Determine the [x, y] coordinate at the center of the cell enclosing the given text.  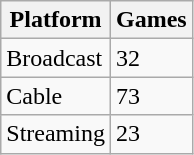
Platform [56, 20]
23 [151, 134]
Games [151, 20]
73 [151, 96]
Streaming [56, 134]
Broadcast [56, 58]
32 [151, 58]
Cable [56, 96]
